Provide the [X, Y] coordinate of the cell's center where the given text is located.  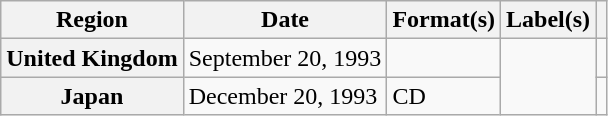
September 20, 1993 [285, 58]
CD [444, 96]
United Kingdom [92, 58]
Format(s) [444, 20]
Japan [92, 96]
Date [285, 20]
December 20, 1993 [285, 96]
Region [92, 20]
Label(s) [548, 20]
